Find where the given text appears and provide that cell's center as (x, y) coordinate. 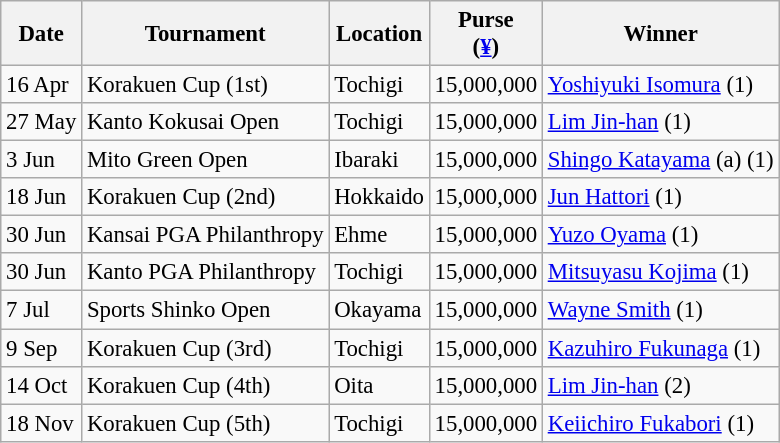
Lim Jin-han (1) (660, 122)
Korakuen Cup (3rd) (206, 348)
18 Jun (42, 197)
Korakuen Cup (5th) (206, 423)
3 Jun (42, 160)
Mitsuyasu Kojima (1) (660, 273)
Winner (660, 34)
Hokkaido (379, 197)
Korakuen Cup (4th) (206, 385)
Lim Jin-han (2) (660, 385)
Okayama (379, 310)
Yuzo Oyama (1) (660, 235)
16 Apr (42, 85)
Yoshiyuki Isomura (1) (660, 85)
27 May (42, 122)
Kansai PGA Philanthropy (206, 235)
Ehme (379, 235)
Kanto Kokusai Open (206, 122)
Date (42, 34)
Wayne Smith (1) (660, 310)
Jun Hattori (1) (660, 197)
Kanto PGA Philanthropy (206, 273)
7 Jul (42, 310)
Keiichiro Fukabori (1) (660, 423)
Korakuen Cup (1st) (206, 85)
14 Oct (42, 385)
Kazuhiro Fukunaga (1) (660, 348)
Purse(¥) (486, 34)
Ibaraki (379, 160)
Mito Green Open (206, 160)
18 Nov (42, 423)
Oita (379, 385)
9 Sep (42, 348)
Korakuen Cup (2nd) (206, 197)
Sports Shinko Open (206, 310)
Location (379, 34)
Shingo Katayama (a) (1) (660, 160)
Tournament (206, 34)
